Determine the [x, y] coordinate at the center of the cell enclosing the given text.  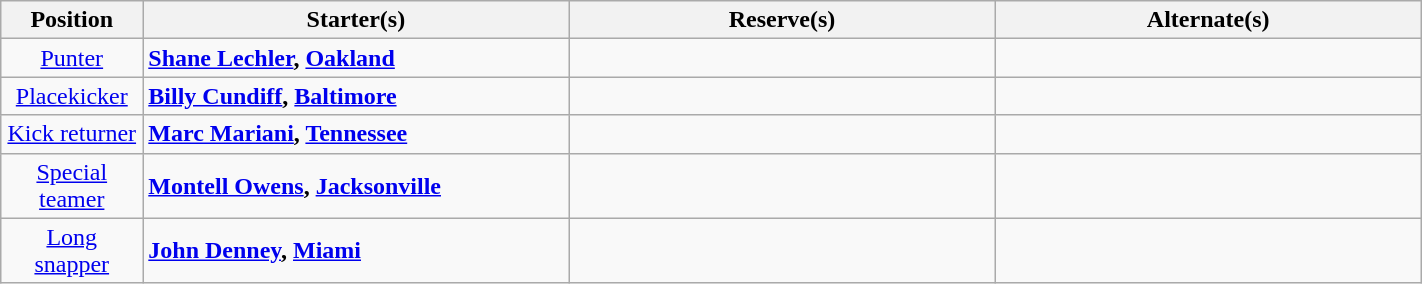
Billy Cundiff, Baltimore [356, 96]
Special teamer [72, 186]
Position [72, 20]
Shane Lechler, Oakland [356, 58]
Long snapper [72, 250]
John Denney, Miami [356, 250]
Alternate(s) [1208, 20]
Marc Mariani, Tennessee [356, 134]
Placekicker [72, 96]
Kick returner [72, 134]
Montell Owens, Jacksonville [356, 186]
Punter [72, 58]
Starter(s) [356, 20]
Reserve(s) [782, 20]
